For the text-containing cell, return its midpoint in (x, y) coordinate format. 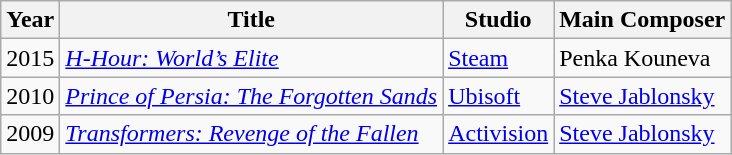
H-Hour: World’s Elite (252, 58)
Activision (498, 134)
Penka Kouneva (642, 58)
2009 (30, 134)
Ubisoft (498, 96)
Year (30, 20)
Transformers: Revenge of the Fallen (252, 134)
2015 (30, 58)
Title (252, 20)
Main Composer (642, 20)
Prince of Persia: The Forgotten Sands (252, 96)
2010 (30, 96)
Studio (498, 20)
Steam (498, 58)
